Output the [x, y] coordinate of the center of the cell containing the given text.  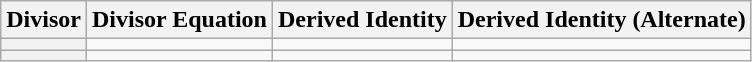
Divisor Equation [179, 20]
Derived Identity (Alternate) [602, 20]
Derived Identity [362, 20]
Divisor [44, 20]
